Extract the (x, y) coordinate from the center of the cell holding the provided text.  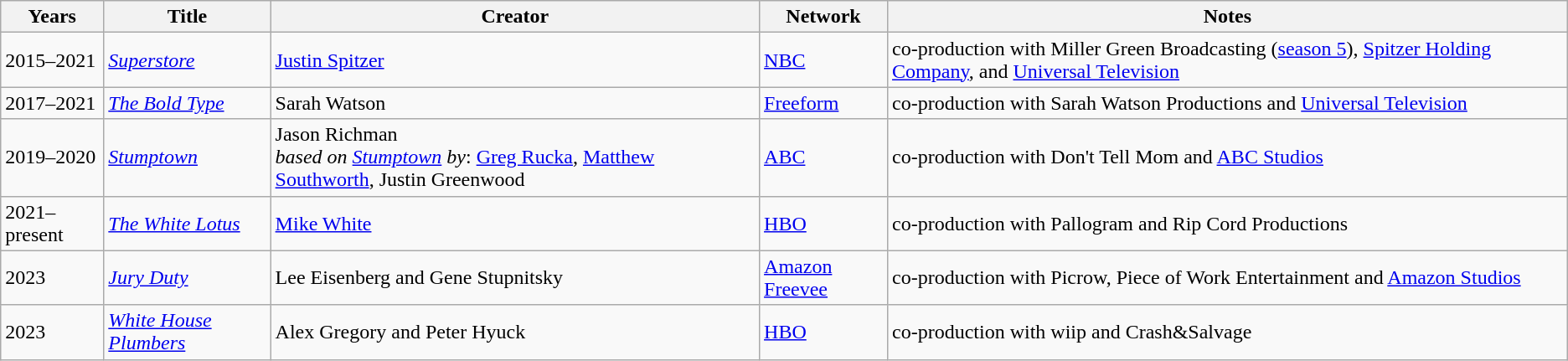
Justin Spitzer (514, 60)
2019–2020 (52, 157)
Jury Duty (188, 278)
2021–present (52, 223)
The White Lotus (188, 223)
Amazon Freevee (824, 278)
The Bold Type (188, 103)
2015–2021 (52, 60)
Network (824, 17)
Notes (1228, 17)
Freeform (824, 103)
ABC (824, 157)
co-production with wiip and Crash&Salvage (1228, 332)
Years (52, 17)
co-production with Picrow, Piece of Work Entertainment and Amazon Studios (1228, 278)
Lee Eisenberg and Gene Stupnitsky (514, 278)
Superstore (188, 60)
co-production with Pallogram and Rip Cord Productions (1228, 223)
co-production with Miller Green Broadcasting (season 5), Spitzer Holding Company, and Universal Television (1228, 60)
Mike White (514, 223)
Sarah Watson (514, 103)
Jason Richmanbased on Stumptown by: Greg Rucka, Matthew Southworth, Justin Greenwood (514, 157)
2017–2021 (52, 103)
co-production with Sarah Watson Productions and Universal Television (1228, 103)
Title (188, 17)
co-production with Don't Tell Mom and ABC Studios (1228, 157)
White House Plumbers (188, 332)
Stumptown (188, 157)
Creator (514, 17)
Alex Gregory and Peter Hyuck (514, 332)
NBC (824, 60)
